Identify which cell holds the provided text, then report its [x, y] central coordinate. 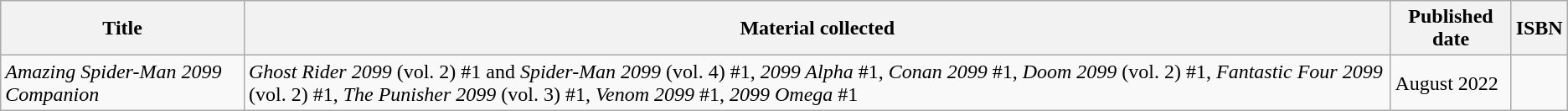
ISBN [1540, 29]
Amazing Spider-Man 2099 Companion [122, 82]
Published date [1451, 29]
Material collected [818, 29]
Title [122, 29]
August 2022 [1451, 82]
